Capture the cell that displays the provided text and extract its (x, y) central coordinate. 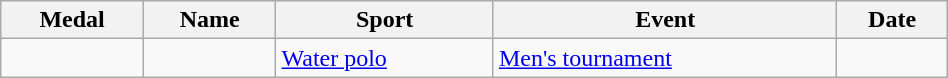
Sport (384, 20)
Name (210, 20)
Water polo (384, 58)
Men's tournament (665, 58)
Date (892, 20)
Medal (72, 20)
Event (665, 20)
